Return the [X, Y] coordinate for the center point of the cell that contains the specified text.  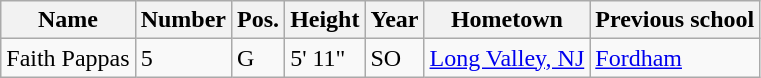
Faith Pappas [68, 58]
Fordham [675, 58]
Long Valley, NJ [507, 58]
SO [394, 58]
5' 11" [325, 58]
Hometown [507, 20]
Year [394, 20]
G [258, 58]
Previous school [675, 20]
Height [325, 20]
5 [183, 58]
Number [183, 20]
Name [68, 20]
Pos. [258, 20]
